From the cell containing the given text, extract its center point as [x, y] coordinate. 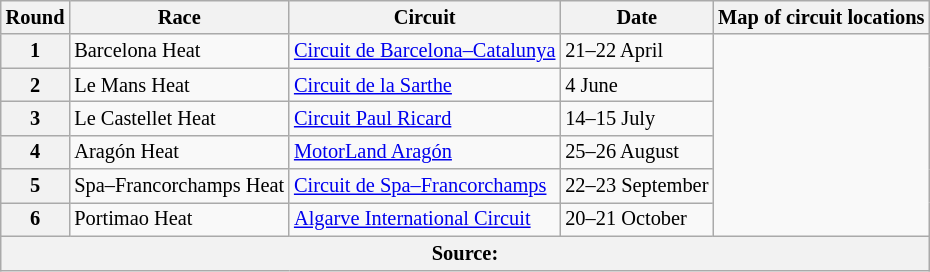
Barcelona Heat [179, 51]
6 [36, 219]
Circuit de Spa–Francorchamps [424, 186]
4 June [636, 85]
25–26 August [636, 152]
Le Castellet Heat [179, 118]
22–23 September [636, 186]
Spa–Francorchamps Heat [179, 186]
Circuit Paul Ricard [424, 118]
Round [36, 17]
Algarve International Circuit [424, 219]
14–15 July [636, 118]
Race [179, 17]
Circuit [424, 17]
21–22 April [636, 51]
Map of circuit locations [821, 17]
4 [36, 152]
Le Mans Heat [179, 85]
MotorLand Aragón [424, 152]
1 [36, 51]
2 [36, 85]
Aragón Heat [179, 152]
3 [36, 118]
Source: [465, 253]
Circuit de la Sarthe [424, 85]
Circuit de Barcelona–Catalunya [424, 51]
20–21 October [636, 219]
5 [36, 186]
Date [636, 17]
Portimao Heat [179, 219]
